Output the (x, y) coordinate of the center of the cell containing the given text.  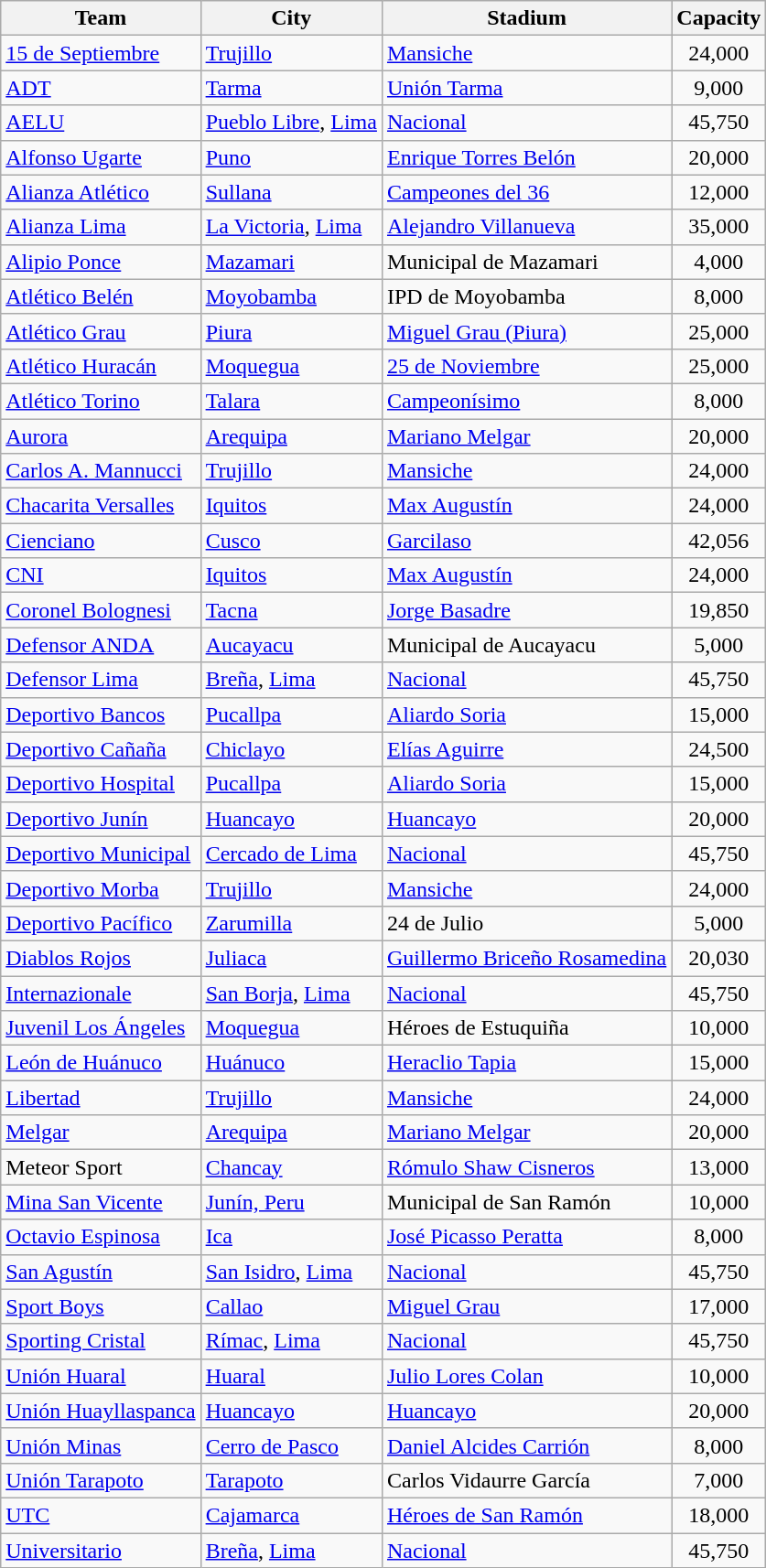
Heraclio Tapia (526, 1063)
Sporting Cristal (101, 1341)
Alianza Lima (101, 227)
Tarma (291, 88)
Libertad (101, 1098)
Huaral (291, 1376)
Juliaca (291, 958)
Enrique Torres Belón (526, 157)
20,030 (719, 958)
42,056 (719, 541)
Piura (291, 331)
Chacarita Versalles (101, 506)
Meteor Sport (101, 1167)
Chiclayo (291, 749)
AELU (101, 123)
Capacity (719, 18)
Tarapoto (291, 1480)
24 de Julio (526, 923)
Universitario (101, 1551)
Coronel Bolognesi (101, 610)
Héroes de San Ramón (526, 1515)
Moyobamba (291, 296)
Octavio Espinosa (101, 1237)
Atlético Grau (101, 331)
Cerro de Pasco (291, 1445)
Deportivo Cañaña (101, 749)
Cusco (291, 541)
ADT (101, 88)
Cajamarca (291, 1515)
Atlético Huracán (101, 366)
San Agustín (101, 1272)
Chancay (291, 1167)
Alianza Atlético (101, 192)
9,000 (719, 88)
Miguel Grau (526, 1306)
Unión Minas (101, 1445)
Mina San Vicente (101, 1202)
Talara (291, 401)
Campeones del 36 (526, 192)
Campeonísimo (526, 401)
Unión Tarma (526, 88)
UTC (101, 1515)
Aucayacu (291, 645)
Unión Tarapoto (101, 1480)
IPD de Moyobamba (526, 296)
Atlético Torino (101, 401)
Deportivo Junín (101, 819)
Juvenil Los Ángeles (101, 1028)
Puno (291, 157)
Ica (291, 1237)
Alejandro Villanueva (526, 227)
Mazamari (291, 262)
Tacna (291, 610)
San Isidro, Lima (291, 1272)
Junín, Peru (291, 1202)
Rímac, Lima (291, 1341)
City (291, 18)
25 de Noviembre (526, 366)
Alipio Ponce (101, 262)
Stadium (526, 18)
Unión Huayllaspanca (101, 1411)
La Victoria, Lima (291, 227)
León de Huánuco (101, 1063)
Defensor ANDA (101, 645)
San Borja, Lima (291, 993)
Callao (291, 1306)
Sullana (291, 192)
Huánuco (291, 1063)
Carlos Vidaurre García (526, 1480)
Zarumilla (291, 923)
Municipal de Aucayacu (526, 645)
17,000 (719, 1306)
Daniel Alcides Carrión (526, 1445)
Deportivo Hospital (101, 784)
35,000 (719, 227)
Team (101, 18)
CNI (101, 575)
Sport Boys (101, 1306)
Unión Huaral (101, 1376)
Cienciano (101, 541)
Cercado de Lima (291, 854)
Héroes de Estuquiña (526, 1028)
18,000 (719, 1515)
Guillermo Briceño Rosamedina (526, 958)
Deportivo Bancos (101, 714)
Alfonso Ugarte (101, 157)
24,500 (719, 749)
Municipal de Mazamari (526, 262)
Aurora (101, 436)
Carlos A. Mannucci (101, 471)
7,000 (719, 1480)
Municipal de San Ramón (526, 1202)
15 de Septiembre (101, 53)
4,000 (719, 262)
Diablos Rojos (101, 958)
Rómulo Shaw Cisneros (526, 1167)
Deportivo Morba (101, 888)
13,000 (719, 1167)
Defensor Lima (101, 680)
Deportivo Municipal (101, 854)
Deportivo Pacífico (101, 923)
Elías Aguirre (526, 749)
José Picasso Peratta (526, 1237)
Julio Lores Colan (526, 1376)
Internazionale (101, 993)
Garcilaso (526, 541)
Miguel Grau (Piura) (526, 331)
12,000 (719, 192)
19,850 (719, 610)
Melgar (101, 1133)
Pueblo Libre, Lima (291, 123)
Atlético Belén (101, 296)
Jorge Basadre (526, 610)
